Determine the [x, y] coordinate at the center of the cell enclosing the given text.  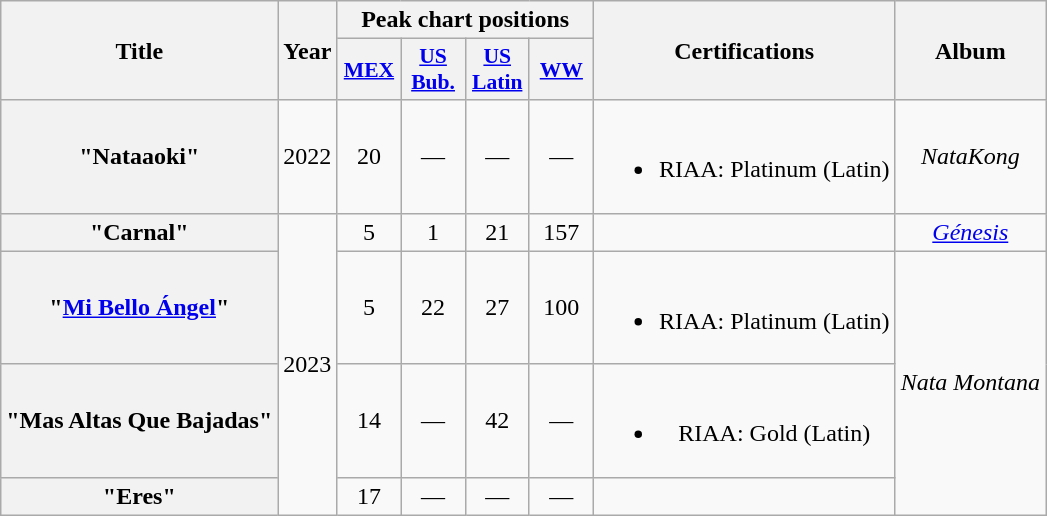
22 [433, 308]
"Carnal" [140, 232]
"Nataaoki" [140, 156]
Year [308, 50]
Peak chart positions [465, 20]
2023 [308, 364]
14 [369, 420]
Title [140, 50]
"Eres" [140, 496]
WW [561, 70]
17 [369, 496]
2022 [308, 156]
RIAA: Gold (Latin) [744, 420]
Certifications [744, 50]
NataKong [970, 156]
20 [369, 156]
1 [433, 232]
Nata Montana [970, 383]
MEX [369, 70]
USBub. [433, 70]
21 [497, 232]
"Mas Altas Que Bajadas" [140, 420]
100 [561, 308]
Album [970, 50]
"Mi Bello Ángel" [140, 308]
Génesis [970, 232]
42 [497, 420]
157 [561, 232]
USLatin [497, 70]
27 [497, 308]
